Return the [x, y] coordinate for the center point of the cell that contains the specified text.  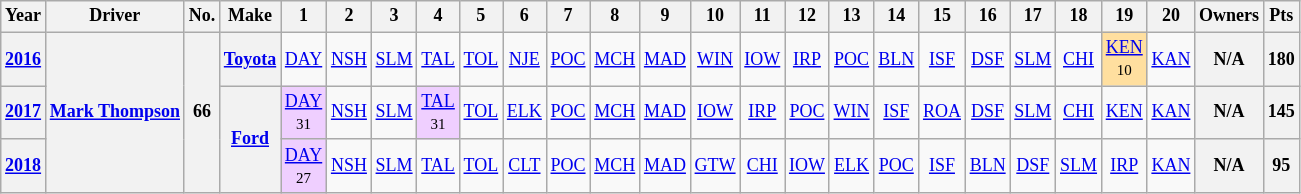
CLT [525, 166]
6 [525, 16]
145 [1281, 113]
17 [1033, 16]
18 [1079, 16]
95 [1281, 166]
4 [438, 16]
NJE [525, 59]
Year [24, 16]
3 [394, 16]
66 [202, 112]
19 [1124, 16]
14 [896, 16]
16 [988, 16]
7 [568, 16]
20 [1171, 16]
KEN10 [1124, 59]
9 [666, 16]
Owners [1230, 16]
1 [304, 16]
Driver [114, 16]
Ford [250, 140]
12 [808, 16]
2016 [24, 59]
Toyota [250, 59]
2 [350, 16]
DAY31 [304, 113]
13 [852, 16]
11 [762, 16]
180 [1281, 59]
DAY [304, 59]
DAY27 [304, 166]
8 [615, 16]
10 [715, 16]
No. [202, 16]
KEN [1124, 113]
Make [250, 16]
GTW [715, 166]
15 [942, 16]
ROA [942, 113]
2018 [24, 166]
Mark Thompson [114, 112]
2017 [24, 113]
Pts [1281, 16]
TAL31 [438, 113]
5 [480, 16]
